Identify which cell holds the provided text, then report its (x, y) central coordinate. 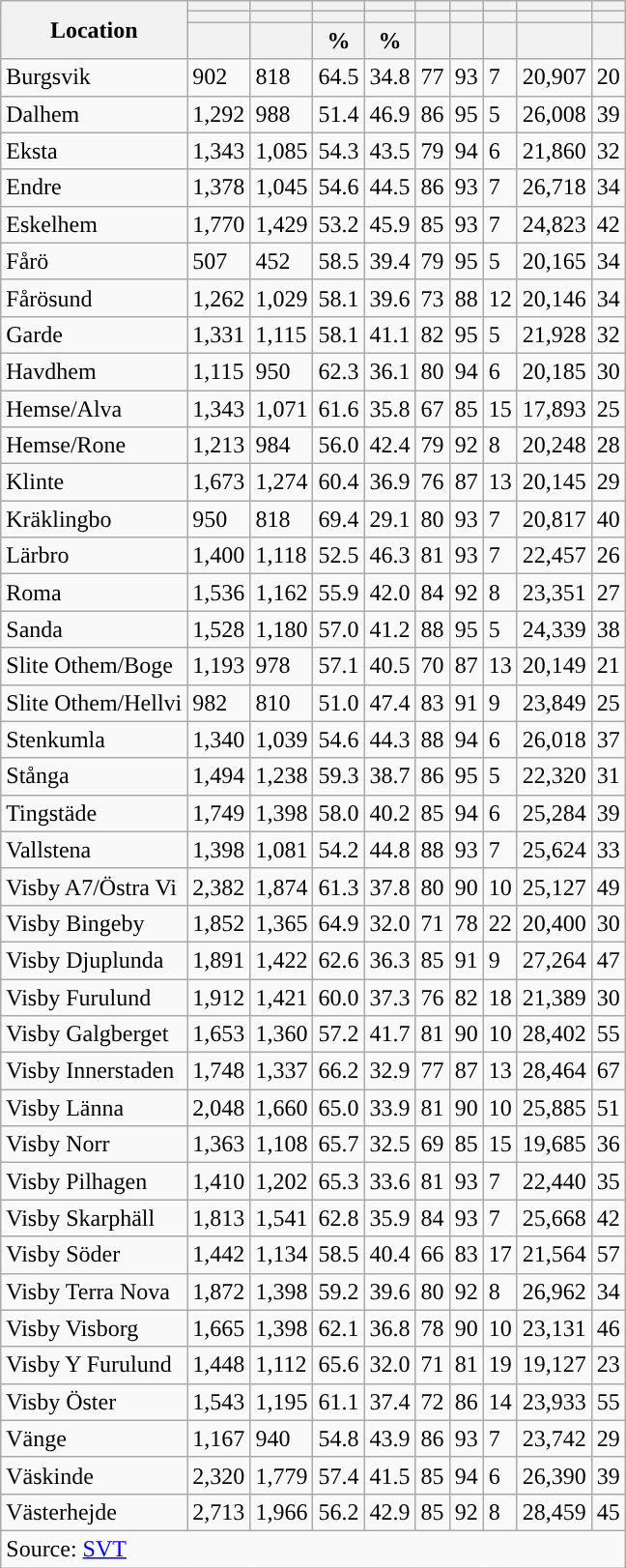
1,749 (218, 813)
Stånga (95, 776)
69.4 (338, 519)
810 (282, 703)
2,382 (218, 886)
1,653 (218, 1034)
32.5 (390, 1145)
1,673 (218, 482)
24,823 (555, 224)
Visby Söder (95, 1255)
1,363 (218, 1145)
38.7 (390, 776)
1,421 (282, 997)
Kräklingbo (95, 519)
62.1 (338, 1328)
41.7 (390, 1034)
1,543 (218, 1402)
20,165 (555, 261)
Väskinde (95, 1475)
51.0 (338, 703)
2,320 (218, 1475)
1,748 (218, 1071)
2,713 (218, 1512)
Slite Othem/Hellvi (95, 703)
1,365 (282, 923)
25,668 (555, 1218)
42.9 (390, 1512)
902 (218, 77)
54.8 (338, 1438)
1,360 (282, 1034)
Klinte (95, 482)
984 (282, 446)
14 (500, 1402)
20,146 (555, 298)
33.6 (390, 1181)
44.3 (390, 740)
1,081 (282, 850)
60.0 (338, 997)
Tingstäde (95, 813)
25,885 (555, 1108)
1,966 (282, 1512)
1,167 (218, 1438)
35.9 (390, 1218)
1,779 (282, 1475)
41.1 (390, 334)
1,108 (282, 1145)
37 (609, 740)
37.4 (390, 1402)
1,448 (218, 1365)
Visby Pilhagen (95, 1181)
36.3 (390, 960)
47.4 (390, 703)
45 (609, 1512)
1,202 (282, 1181)
Visby Furulund (95, 997)
Havdhem (95, 371)
41.5 (390, 1475)
46.3 (390, 556)
65.6 (338, 1365)
23,849 (555, 703)
21,564 (555, 1255)
1,180 (282, 629)
57.0 (338, 629)
Visby Bingeby (95, 923)
1,410 (218, 1181)
57 (609, 1255)
1,112 (282, 1365)
56.0 (338, 446)
59.3 (338, 776)
982 (218, 703)
Hemse/Rone (95, 446)
54.3 (338, 151)
20,817 (555, 519)
19 (500, 1365)
20,185 (555, 371)
1,442 (218, 1255)
22,320 (555, 776)
Fårösund (95, 298)
45.9 (390, 224)
Source: SVT (313, 1549)
1,029 (282, 298)
26,962 (555, 1292)
12 (500, 298)
57.4 (338, 1475)
22 (500, 923)
1,912 (218, 997)
24,339 (555, 629)
36.9 (390, 482)
28,464 (555, 1071)
Visby Innerstaden (95, 1071)
25,127 (555, 886)
1,337 (282, 1071)
43.5 (390, 151)
Västerhejde (95, 1512)
Slite Othem/Boge (95, 666)
61.1 (338, 1402)
25,624 (555, 850)
Fårö (95, 261)
1,292 (218, 114)
35 (609, 1181)
42.0 (390, 593)
40.5 (390, 666)
40 (609, 519)
507 (218, 261)
Visby Terra Nova (95, 1292)
61.3 (338, 886)
20,149 (555, 666)
21,389 (555, 997)
66 (433, 1255)
Vänge (95, 1438)
44.5 (390, 188)
41.2 (390, 629)
Stenkumla (95, 740)
Garde (95, 334)
72 (433, 1402)
Burgsvik (95, 77)
1,071 (282, 409)
1,660 (282, 1108)
1,400 (218, 556)
1,045 (282, 188)
57.1 (338, 666)
62.6 (338, 960)
28,459 (555, 1512)
26 (609, 556)
21,860 (555, 151)
51.4 (338, 114)
65.7 (338, 1145)
1,852 (218, 923)
18 (500, 997)
69 (433, 1145)
57.2 (338, 1034)
42.4 (390, 446)
62.3 (338, 371)
1,331 (218, 334)
27 (609, 593)
58.0 (338, 813)
37.8 (390, 886)
1,134 (282, 1255)
Vallstena (95, 850)
26,718 (555, 188)
49 (609, 886)
1,891 (218, 960)
20,145 (555, 482)
Visby Öster (95, 1402)
1,262 (218, 298)
59.2 (338, 1292)
34.8 (390, 77)
65.3 (338, 1181)
40.4 (390, 1255)
Eskelhem (95, 224)
978 (282, 666)
1,429 (282, 224)
43.9 (390, 1438)
40.2 (390, 813)
61.6 (338, 409)
1,494 (218, 776)
39.4 (390, 261)
46 (609, 1328)
Dalhem (95, 114)
17,893 (555, 409)
36 (609, 1145)
Eksta (95, 151)
1,274 (282, 482)
Visby Visborg (95, 1328)
26,008 (555, 114)
28 (609, 446)
19,685 (555, 1145)
1,813 (218, 1218)
54.2 (338, 850)
1,874 (282, 886)
65.0 (338, 1108)
23 (609, 1365)
1,422 (282, 960)
29.1 (390, 519)
60.4 (338, 482)
51 (609, 1108)
46.9 (390, 114)
Visby Y Furulund (95, 1365)
Visby Länna (95, 1108)
33 (609, 850)
1,872 (218, 1292)
36.1 (390, 371)
2,048 (218, 1108)
1,118 (282, 556)
1,528 (218, 629)
1,162 (282, 593)
1,238 (282, 776)
Roma (95, 593)
28,402 (555, 1034)
1,195 (282, 1402)
20,400 (555, 923)
56.2 (338, 1512)
32.9 (390, 1071)
26,018 (555, 740)
31 (609, 776)
64.5 (338, 77)
Lärbro (95, 556)
20,248 (555, 446)
1,665 (218, 1328)
25,284 (555, 813)
1,085 (282, 151)
64.9 (338, 923)
Sanda (95, 629)
33.9 (390, 1108)
47 (609, 960)
23,933 (555, 1402)
17 (500, 1255)
Hemse/Alva (95, 409)
53.2 (338, 224)
1,541 (282, 1218)
26,390 (555, 1475)
23,351 (555, 593)
62.8 (338, 1218)
Visby Skarphäll (95, 1218)
73 (433, 298)
988 (282, 114)
1,536 (218, 593)
1,193 (218, 666)
37.3 (390, 997)
Endre (95, 188)
55.9 (338, 593)
1,378 (218, 188)
44.8 (390, 850)
19,127 (555, 1365)
1,213 (218, 446)
452 (282, 261)
52.5 (338, 556)
1,770 (218, 224)
21,928 (555, 334)
Visby Norr (95, 1145)
35.8 (390, 409)
22,440 (555, 1181)
36.8 (390, 1328)
38 (609, 629)
23,131 (555, 1328)
20,907 (555, 77)
23,742 (555, 1438)
27,264 (555, 960)
Visby Galgberget (95, 1034)
940 (282, 1438)
1,039 (282, 740)
Visby Djuplunda (95, 960)
Location (95, 30)
20 (609, 77)
Visby A7/Östra Vi (95, 886)
1,340 (218, 740)
70 (433, 666)
21 (609, 666)
66.2 (338, 1071)
22,457 (555, 556)
